Return [X, Y] of the center of cell containing provided text 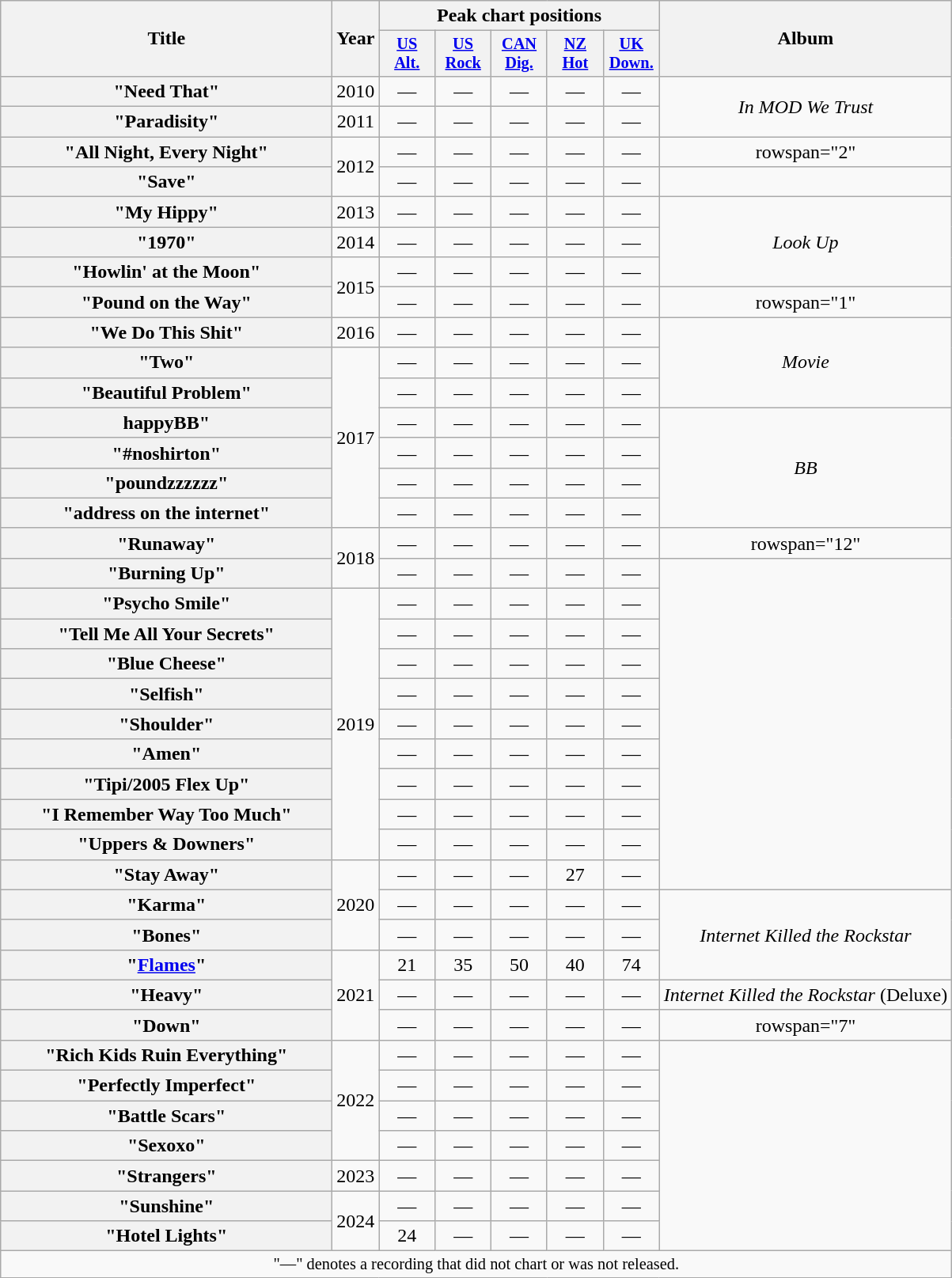
2016 [356, 332]
"Two" [166, 362]
Year [356, 39]
"poundzzzzzz" [166, 483]
Internet Killed the Rockstar (Deluxe) [806, 995]
2012 [356, 167]
2018 [356, 558]
2024 [356, 1221]
UKDown. [632, 54]
"Need That" [166, 91]
Look Up [806, 242]
rowspan="12" [806, 543]
"Pound on the Way" [166, 302]
Peak chart positions [519, 16]
In MOD We Trust [806, 106]
"Sunshine" [166, 1206]
"1970" [166, 242]
"Tipi/2005 Flex Up" [166, 784]
50 [519, 965]
"Battle Scars" [166, 1116]
"Bones" [166, 935]
Movie [806, 362]
Title [166, 39]
"My Hippy" [166, 212]
"—" denotes a recording that did not chart or was not released. [476, 1265]
"All Night, Every Night" [166, 152]
"Save" [166, 182]
27 [575, 874]
"Beautiful Problem" [166, 393]
"address on the internet" [166, 513]
2010 [356, 91]
2021 [356, 995]
"Uppers & Downers" [166, 844]
"Down" [166, 1025]
happyBB" [166, 423]
BB [806, 468]
NZHot [575, 54]
"Rich Kids Ruin Everything" [166, 1055]
"Selfish" [166, 694]
"Tell Me All Your Secrets" [166, 634]
USRock [464, 54]
rowspan="1" [806, 302]
2019 [356, 725]
35 [464, 965]
"We Do This Shit" [166, 332]
2023 [356, 1176]
"Runaway" [166, 543]
"Flames" [166, 965]
"Psycho Smile" [166, 604]
2011 [356, 122]
2014 [356, 242]
"#noshirton" [166, 453]
CANDig. [519, 54]
2017 [356, 438]
40 [575, 965]
21 [407, 965]
"Heavy" [166, 995]
"Stay Away" [166, 874]
Album [806, 39]
2013 [356, 212]
"I Remember Way Too Much" [166, 814]
rowspan="2" [806, 152]
Internet Killed the Rockstar [806, 935]
"Howlin' at the Moon" [166, 272]
24 [407, 1236]
"Strangers" [166, 1176]
"Burning Up" [166, 573]
rowspan="7" [806, 1025]
2015 [356, 287]
"Karma" [166, 904]
"Amen" [166, 754]
2022 [356, 1100]
"Perfectly Imperfect" [166, 1086]
"Blue Cheese" [166, 664]
"Sexoxo" [166, 1146]
USAlt. [407, 54]
74 [632, 965]
"Shoulder" [166, 724]
"Paradisity" [166, 122]
2020 [356, 904]
"Hotel Lights" [166, 1236]
